Locate the cell with the specified text and output its (x, y) center coordinate. 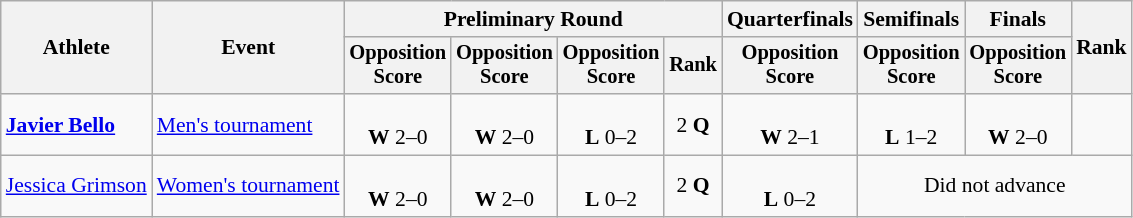
Women's tournament (248, 186)
Finals (1018, 19)
W 2–1 (790, 124)
Men's tournament (248, 124)
Did not advance (995, 186)
Quarterfinals (790, 19)
Javier Bello (76, 124)
Preliminary Round (534, 19)
Event (248, 48)
Jessica Grimson (76, 186)
Athlete (76, 48)
Semifinals (912, 19)
L 1–2 (912, 124)
